For the text-containing cell, return its midpoint in [x, y] coordinate format. 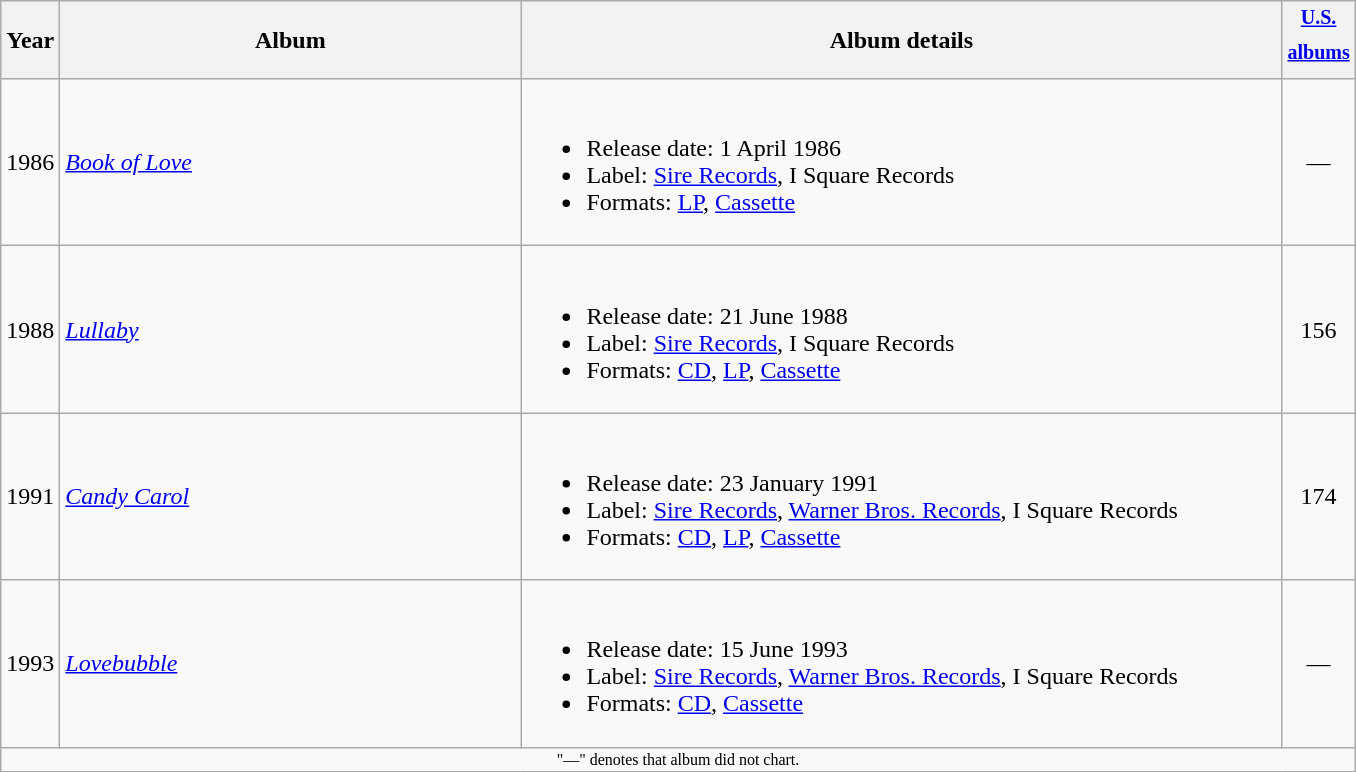
1988 [30, 330]
Release date: 21 June 1988Label: Sire Records, I Square RecordsFormats: CD, LP, Cassette [902, 330]
Year [30, 40]
U.S. albums [1318, 40]
Lullaby [290, 330]
156 [1318, 330]
Album [290, 40]
Release date: 1 April 1986Label: Sire Records, I Square RecordsFormats: LP, Cassette [902, 162]
1986 [30, 162]
Release date: 15 June 1993Label: Sire Records, Warner Bros. Records, I Square RecordsFormats: CD, Cassette [902, 664]
1993 [30, 664]
Lovebubble [290, 664]
"—" denotes that album did not chart. [678, 759]
Release date: 23 January 1991Label: Sire Records, Warner Bros. Records, I Square RecordsFormats: CD, LP, Cassette [902, 496]
Album details [902, 40]
Candy Carol [290, 496]
174 [1318, 496]
1991 [30, 496]
Book of Love [290, 162]
